Find where the given text appears and provide that cell's center as [x, y] coordinate. 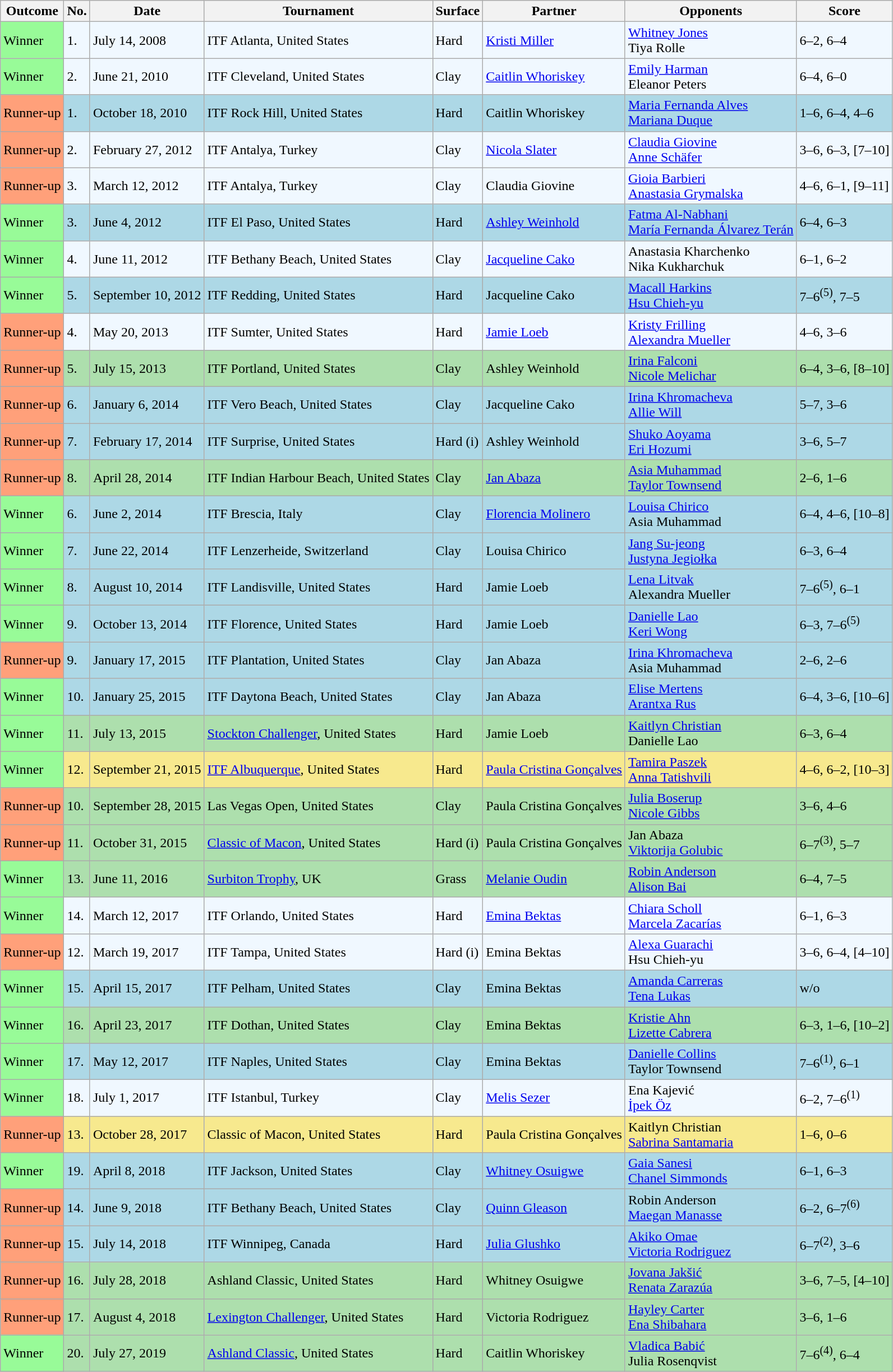
6–4, 6–3 [845, 222]
July 15, 2013 [147, 368]
6–4, 3–6, [10–6] [845, 696]
Gioia Barbieri Anastasia Grymalska [710, 186]
Robin Anderson Maegan Manasse [710, 1208]
May 12, 2017 [147, 1062]
August 10, 2014 [147, 588]
April 28, 2014 [147, 478]
ITF Albuquerque, United States [319, 769]
March 19, 2017 [147, 952]
June 11, 2012 [147, 259]
6–2, 7–6(1) [845, 1098]
1–6, 6–4, 4–6 [845, 113]
July 1, 2017 [147, 1098]
7–6(5), 7–5 [845, 295]
3–6, 5–7 [845, 441]
4–6, 3–6 [845, 332]
ITF Surprise, United States [319, 441]
Danielle Collins Taylor Townsend [710, 1062]
3–6, 4–6 [845, 806]
Victoria Rodriguez [554, 1316]
Amanda Carreras Tena Lukas [710, 988]
6–3, 1–6, [10–2] [845, 1025]
July 27, 2019 [147, 1353]
Emily Harman Eleanor Peters [710, 76]
ITF Dothan, United States [319, 1025]
2–6, 1–6 [845, 478]
ITF El Paso, United States [319, 222]
Tamira Paszek Anna Tatishvili [710, 769]
Jan Abaza Viktorija Golubic [710, 842]
April 23, 2017 [147, 1025]
Whitney Jones Tiya Rolle [710, 40]
ITF Winnipeg, Canada [319, 1244]
w/o [845, 988]
Irina Khromacheva Allie Will [710, 405]
April 8, 2018 [147, 1171]
Las Vegas Open, United States [319, 806]
6–3, 7–6(5) [845, 623]
ITF Rock Hill, United States [319, 113]
April 15, 2017 [147, 988]
July 28, 2018 [147, 1281]
ITF Plantation, United States [319, 660]
August 4, 2018 [147, 1316]
ITF Naples, United States [319, 1062]
September 21, 2015 [147, 769]
6–4, 4–6, [10–8] [845, 515]
Louisa Chirico Asia Muhammad [710, 515]
January 25, 2015 [147, 696]
ITF Sumter, United States [319, 332]
Jang Su-jeong Justyna Jegiołka [710, 551]
2–6, 2–6 [845, 660]
Surface [458, 11]
January 17, 2015 [147, 660]
July 14, 2008 [147, 40]
Anastasia Kharchenko Nika Kukharchuk [710, 259]
May 20, 2013 [147, 332]
Robin Anderson Alison Bai [710, 879]
ITF Portland, United States [319, 368]
July 13, 2015 [147, 733]
7–6(5), 6–1 [845, 588]
Julia Boserup Nicole Gibbs [710, 806]
Nicola Slater [554, 149]
19. [77, 1171]
6–7(3), 5–7 [845, 842]
Irina Falconi Nicole Melichar [710, 368]
No. [77, 11]
Danielle Lao Keri Wong [710, 623]
6–2, 6–7(6) [845, 1208]
4–6, 6–1, [9–11] [845, 186]
October 13, 2014 [147, 623]
6–2, 6–4 [845, 40]
4–6, 6–2, [10–3] [845, 769]
18. [77, 1098]
Irina Khromacheva Asia Muhammad [710, 660]
October 28, 2017 [147, 1135]
ITF Istanbul, Turkey [319, 1098]
Akiko Omae Victoria Rodriguez [710, 1244]
Melanie Oudin [554, 879]
Florencia Molinero [554, 515]
June 22, 2014 [147, 551]
Hayley Carter Ena Shibahara [710, 1316]
Outcome [33, 11]
Kristie Ahn Lizette Cabrera [710, 1025]
Partner [554, 11]
6–4, 3–6, [8–10] [845, 368]
Quinn Gleason [554, 1208]
Kristy Frilling Alexandra Mueller [710, 332]
Grass [458, 879]
ITF Indian Harbour Beach, United States [319, 478]
6–7(2), 3–6 [845, 1244]
Chiara Scholl Marcela Zacarías [710, 915]
3–6, 7–5, [4–10] [845, 1281]
ITF Jackson, United States [319, 1171]
5–7, 3–6 [845, 405]
Jovana Jakšić Renata Zarazúa [710, 1281]
Kristi Miller [554, 40]
6–4, 6–0 [845, 76]
Ena Kajević İpek Öz [710, 1098]
Elise Mertens Arantxa Rus [710, 696]
3–6, 6–3, [7–10] [845, 149]
Asia Muhammad Taylor Townsend [710, 478]
Opponents [710, 11]
Louisa Chirico [554, 551]
ITF Florence, United States [319, 623]
September 10, 2012 [147, 295]
Score [845, 11]
Vladica Babić Julia Rosenqvist [710, 1353]
ITF Tampa, United States [319, 952]
Julia Glushko [554, 1244]
1–6, 0–6 [845, 1135]
ITF Orlando, United States [319, 915]
June 2, 2014 [147, 515]
March 12, 2017 [147, 915]
January 6, 2014 [147, 405]
September 28, 2015 [147, 806]
ITF Lenzerheide, Switzerland [319, 551]
ITF Brescia, Italy [319, 515]
Lexington Challenger, United States [319, 1316]
Claudia Giovine Anne Schäfer [710, 149]
20. [77, 1353]
Fatma Al-Nabhani María Fernanda Álvarez Terán [710, 222]
October 18, 2010 [147, 113]
Shuko Aoyama Eri Hozumi [710, 441]
June 4, 2012 [147, 222]
Macall Harkins Hsu Chieh-yu [710, 295]
Kaitlyn Christian Danielle Lao [710, 733]
ITF Cleveland, United States [319, 76]
Alexa Guarachi Hsu Chieh-yu [710, 952]
ITF Landisville, United States [319, 588]
February 17, 2014 [147, 441]
7–6(1), 6–1 [845, 1062]
3–6, 6–4, [4–10] [845, 952]
ITF Pelham, United States [319, 988]
Date [147, 11]
March 12, 2012 [147, 186]
July 14, 2018 [147, 1244]
ITF Atlanta, United States [319, 40]
3–6, 1–6 [845, 1316]
Claudia Giovine [554, 186]
ITF Daytona Beach, United States [319, 696]
ITF Vero Beach, United States [319, 405]
June 21, 2010 [147, 76]
Stockton Challenger, United States [319, 733]
6–1, 6–2 [845, 259]
Surbiton Trophy, UK [319, 879]
June 11, 2016 [147, 879]
February 27, 2012 [147, 149]
ITF Redding, United States [319, 295]
Melis Sezer [554, 1098]
Lena Litvak Alexandra Mueller [710, 588]
6–4, 7–5 [845, 879]
7–6(4), 6–4 [845, 1353]
June 9, 2018 [147, 1208]
Gaia Sanesi Chanel Simmonds [710, 1171]
Kaitlyn Christian Sabrina Santamaria [710, 1135]
Tournament [319, 11]
October 31, 2015 [147, 842]
Maria Fernanda Alves Mariana Duque [710, 113]
